Output the (X, Y) coordinate of the center of the cell containing the given text.  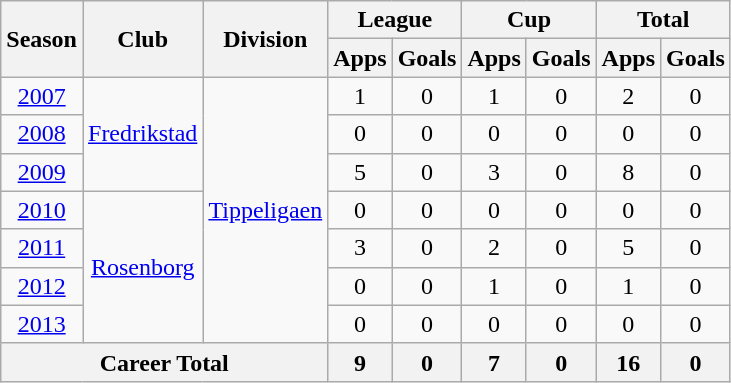
Cup (529, 20)
Fredrikstad (142, 134)
Rosenborg (142, 267)
8 (628, 172)
2012 (42, 286)
2013 (42, 324)
Club (142, 39)
Division (266, 39)
Career Total (164, 362)
16 (628, 362)
2011 (42, 248)
2010 (42, 210)
7 (494, 362)
2009 (42, 172)
9 (360, 362)
Season (42, 39)
2007 (42, 96)
Tippeligaen (266, 210)
Total (663, 20)
League (395, 20)
2008 (42, 134)
